Determine the (x, y) coordinate at the center of the cell enclosing the given text.  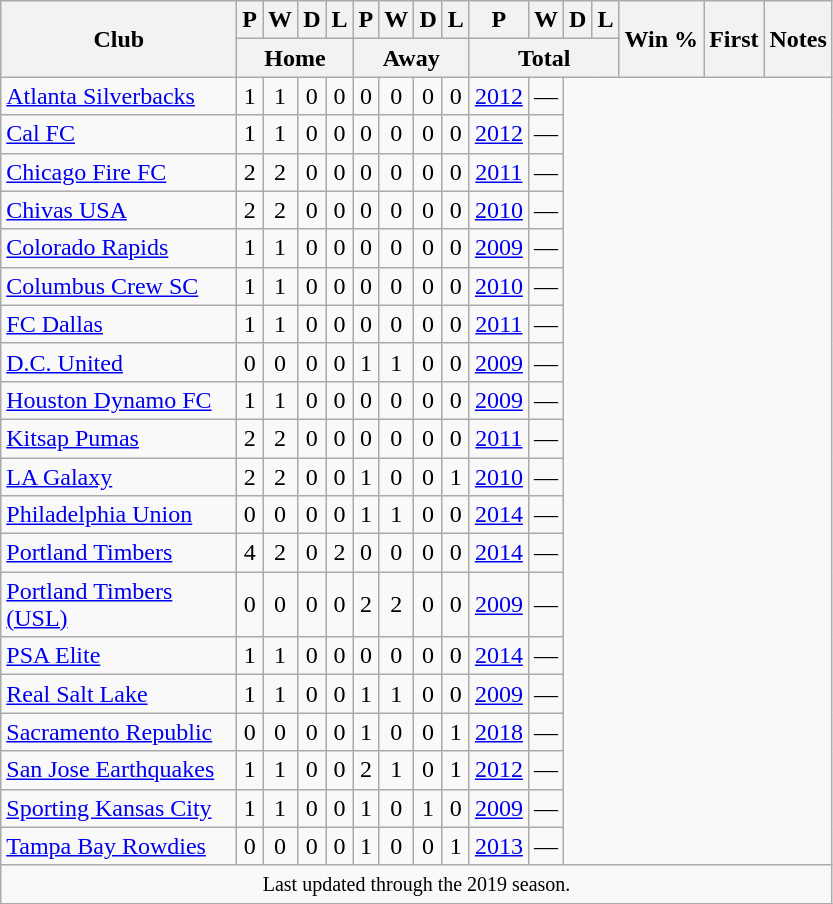
Chicago Fire FC (119, 172)
Portland Timbers (119, 553)
Columbus Crew SC (119, 286)
Sporting Kansas City (119, 808)
2013 (498, 846)
Portland Timbers (USL) (119, 604)
San Jose Earthquakes (119, 770)
Tampa Bay Rowdies (119, 846)
LA Galaxy (119, 477)
Chivas USA (119, 210)
2018 (498, 732)
Real Salt Lake (119, 694)
4 (250, 553)
Houston Dynamo FC (119, 400)
Away (411, 58)
Last updated through the 2019 season. (417, 884)
Kitsap Pumas (119, 438)
Win % (662, 39)
First (734, 39)
D.C. United (119, 362)
Cal FC (119, 134)
Total (544, 58)
FC Dallas (119, 324)
Notes (798, 39)
Sacramento Republic (119, 732)
Atlanta Silverbacks (119, 96)
PSA Elite (119, 656)
Club (119, 39)
Colorado Rapids (119, 248)
Philadelphia Union (119, 515)
Home (295, 58)
